For the text-containing cell, return its midpoint in [x, y] coordinate format. 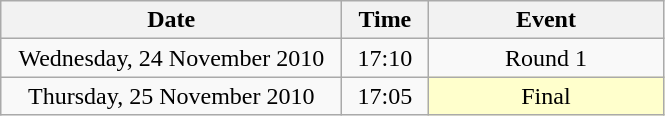
17:10 [385, 58]
Round 1 [546, 58]
Wednesday, 24 November 2010 [172, 58]
Thursday, 25 November 2010 [172, 96]
Final [546, 96]
Time [385, 20]
Event [546, 20]
17:05 [385, 96]
Date [172, 20]
